Search for the cell housing the specified text and yield its (X, Y) center coordinate. 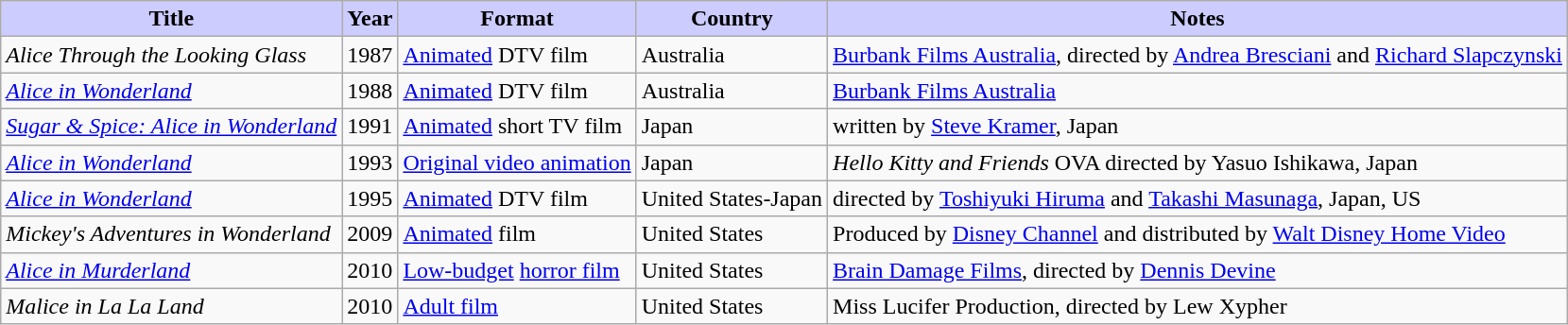
Hello Kitty and Friends OVA directed by Yasuo Ishikawa, Japan (1198, 162)
Mickey's Adventures in Wonderland (172, 234)
1988 (370, 91)
United States-Japan (732, 198)
Animated short TV film (517, 127)
Notes (1198, 19)
written by Steve Kramer, Japan (1198, 127)
2009 (370, 234)
Malice in La La Land (172, 306)
1991 (370, 127)
Original video animation (517, 162)
Adult film (517, 306)
Low-budget horror film (517, 270)
1993 (370, 162)
Format (517, 19)
1987 (370, 55)
Year (370, 19)
Brain Damage Films, directed by Dennis Devine (1198, 270)
Burbank Films Australia, directed by Andrea Bresciani and Richard Slapczynski (1198, 55)
Alice in Murderland (172, 270)
Animated film (517, 234)
directed by Toshiyuki Hiruma and Takashi Masunaga, Japan, US (1198, 198)
Title (172, 19)
Miss Lucifer Production, directed by Lew Xypher (1198, 306)
Country (732, 19)
Alice Through the Looking Glass (172, 55)
Burbank Films Australia (1198, 91)
1995 (370, 198)
Sugar & Spice: Alice in Wonderland (172, 127)
Produced by Disney Channel and distributed by Walt Disney Home Video (1198, 234)
